Return the (x, y) coordinate for the center point of the cell that contains the specified text.  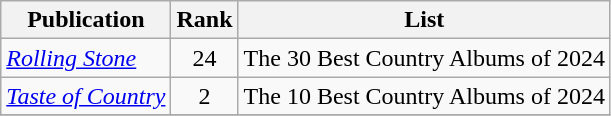
Rolling Stone (86, 58)
2 (204, 96)
Publication (86, 20)
The 10 Best Country Albums of 2024 (424, 96)
24 (204, 58)
Taste of Country (86, 96)
List (424, 20)
The 30 Best Country Albums of 2024 (424, 58)
Rank (204, 20)
